Find where the given text appears and provide that cell's center as (X, Y) coordinate. 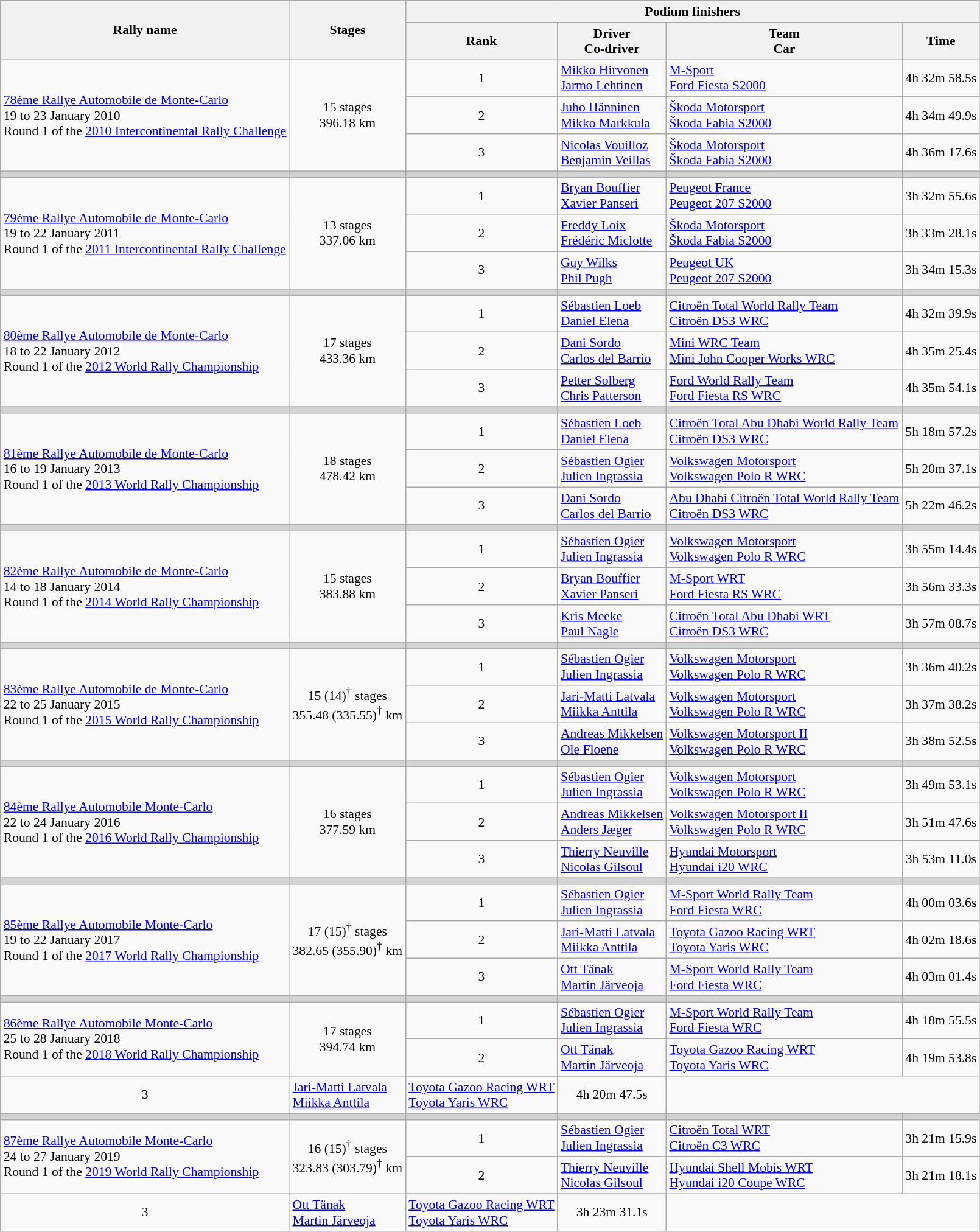
3h 53m 11.0s (941, 859)
83ème Rallye Automobile de Monte-Carlo 22 to 25 January 2015Round 1 of the 2015 World Rally Championship (145, 704)
17 stages 433.36 km (348, 351)
Hyundai Shell Mobis WRT Hyundai i20 Coupe WRC (784, 1176)
Citroën Total World Rally Team Citroën DS3 WRC (784, 314)
Freddy Loix Frédéric Miclotte (612, 234)
17 (15)† stages 382.65 (355.90)† km (348, 940)
3h 21m 18.1s (941, 1176)
4h 20m 47.5s (612, 1094)
3h 51m 47.6s (941, 822)
4h 36m 17.6s (941, 152)
79ème Rallye Automobile de Monte-Carlo 19 to 22 January 2011Round 1 of the 2011 Intercontinental Rally Challenge (145, 233)
5h 22m 46.2s (941, 506)
15 stages 383.88 km (348, 587)
3h 37m 38.2s (941, 705)
13 stages 337.06 km (348, 233)
Kris Meeke Paul Nagle (612, 623)
Peugeot France Peugeot 207 S2000 (784, 196)
85ème Rallye Automobile Monte-Carlo 19 to 22 January 2017Round 1 of the 2017 World Rally Championship (145, 940)
Podium finishers (693, 12)
80ème Rallye Automobile de Monte-Carlo 18 to 22 January 2012Round 1 of the 2012 World Rally Championship (145, 351)
4h 19m 53.8s (941, 1058)
Stages (348, 30)
3h 32m 55.6s (941, 196)
Citroën Total Abu Dhabi World Rally Team Citroën DS3 WRC (784, 431)
4h 34m 49.9s (941, 116)
16 stages 377.59 km (348, 822)
Andreas Mikkelsen Anders Jæger (612, 822)
3h 56m 33.3s (941, 587)
4h 35m 25.4s (941, 351)
86ème Rallye Automobile Monte-Carlo 25 to 28 January 2018Round 1 of the 2018 World Rally Championship (145, 1039)
3h 21m 15.9s (941, 1138)
18 stages 478.42 km (348, 469)
Petter Solberg Chris Patterson (612, 388)
4h 32m 39.9s (941, 314)
15 (14)† stages 355.48 (335.55)† km (348, 704)
4h 03m 01.4s (941, 978)
3h 49m 53.1s (941, 785)
Abu Dhabi Citroën Total World Rally Team Citroën DS3 WRC (784, 506)
87ème Rallye Automobile Monte-Carlo 24 to 27 January 2019Round 1 of the 2019 World Rally Championship (145, 1157)
M-Sport WRT Ford Fiesta RS WRC (784, 587)
17 stages 394.74 km (348, 1039)
4h 00m 03.6s (941, 902)
4h 02m 18.6s (941, 940)
3h 55m 14.4s (941, 549)
Guy Wilks Phil Pugh (612, 270)
Andreas Mikkelsen Ole Floene (612, 741)
4h 35m 54.1s (941, 388)
81ème Rallye Automobile de Monte-Carlo 16 to 19 January 2013Round 1 of the 2013 World Rally Championship (145, 469)
82ème Rallye Automobile de Monte-Carlo 14 to 18 January 2014Round 1 of the 2014 World Rally Championship (145, 587)
3h 57m 08.7s (941, 623)
Mini WRC Team Mini John Cooper Works WRC (784, 351)
3h 23m 31.1s (612, 1213)
TeamCar (784, 41)
3h 38m 52.5s (941, 741)
DriverCo-driver (612, 41)
Juho Hänninen Mikko Markkula (612, 116)
Mikko Hirvonen Jarmo Lehtinen (612, 78)
78ème Rallye Automobile de Monte-Carlo 19 to 23 January 2010Round 1 of the 2010 Intercontinental Rally Challenge (145, 116)
84ème Rallye Automobile Monte-Carlo 22 to 24 January 2016Round 1 of the 2016 World Rally Championship (145, 822)
5h 20m 37.1s (941, 469)
Citroën Total WRT Citroën C3 WRC (784, 1138)
Nicolas Vouilloz Benjamin Veillas (612, 152)
15 stages 396.18 km (348, 116)
Ford World Rally Team Ford Fiesta RS WRC (784, 388)
3h 34m 15.3s (941, 270)
4h 18m 55.5s (941, 1020)
5h 18m 57.2s (941, 431)
M-Sport Ford Fiesta S2000 (784, 78)
Hyundai Motorsport Hyundai i20 WRC (784, 859)
Peugeot UK Peugeot 207 S2000 (784, 270)
4h 32m 58.5s (941, 78)
Rally name (145, 30)
3h 36m 40.2s (941, 667)
3h 33m 28.1s (941, 234)
16 (15)† stages 323.83 (303.79)† km (348, 1157)
Time (941, 41)
Rank (481, 41)
Citroën Total Abu Dhabi WRT Citroën DS3 WRC (784, 623)
